Identify which cell holds the provided text, then report its [X, Y] central coordinate. 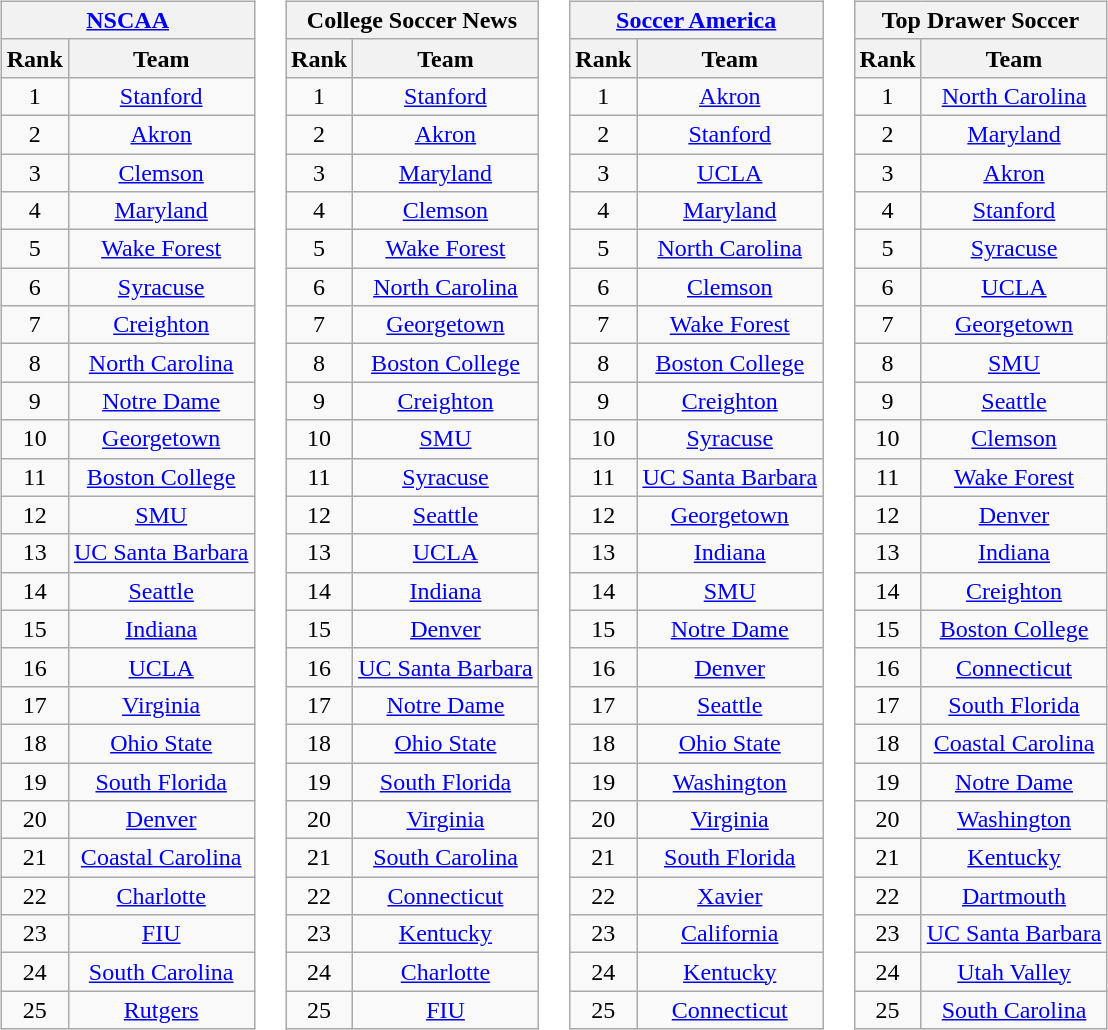
Rutgers [161, 1010]
Dartmouth [1014, 896]
Xavier [730, 896]
California [730, 934]
Soccer America [696, 20]
Top Drawer Soccer [980, 20]
Utah Valley [1014, 972]
NSCAA [128, 20]
College Soccer News [412, 20]
